Detect which cell encompasses the target text, then output its (x, y) center coordinate. 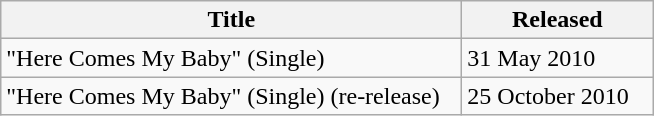
25 October 2010 (558, 96)
31 May 2010 (558, 58)
"Here Comes My Baby" (Single) (232, 58)
Released (558, 20)
"Here Comes My Baby" (Single) (re-release) (232, 96)
Title (232, 20)
